Output the [X, Y] coordinate of the center of the cell containing the given text.  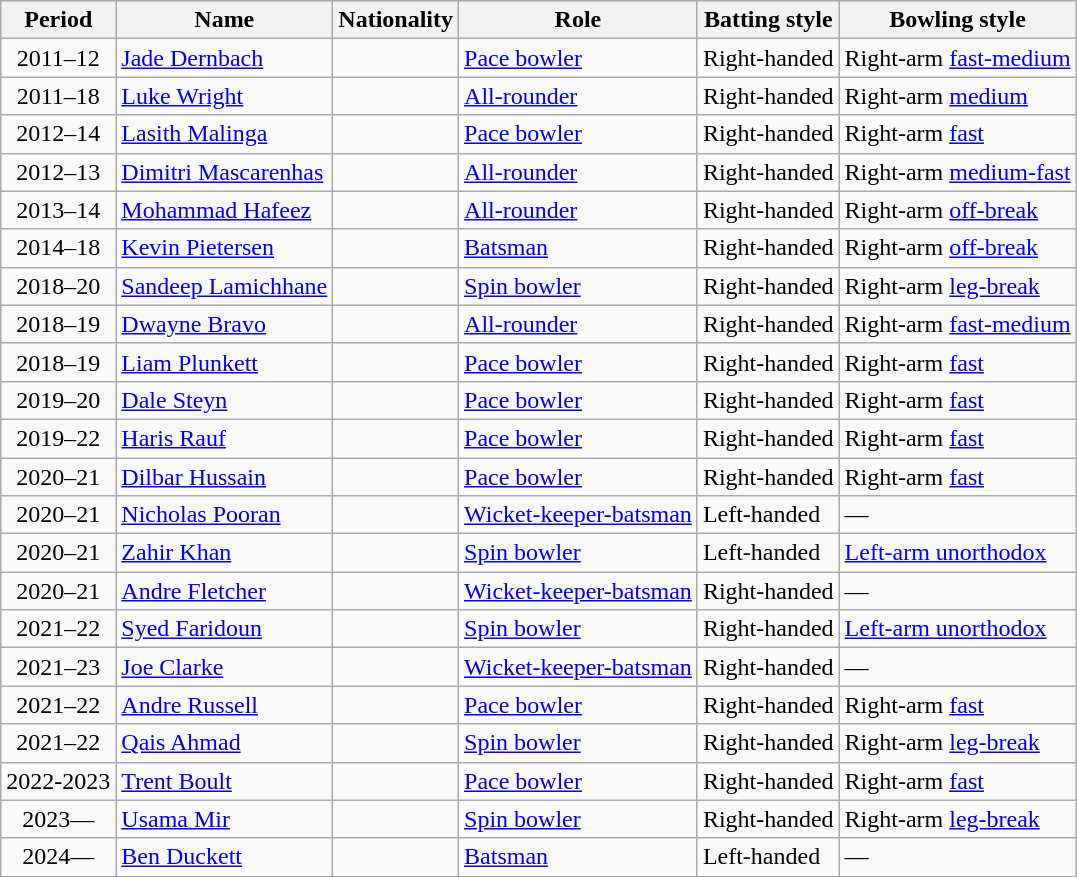
2012–13 [58, 172]
Bowling style [958, 20]
Ben Duckett [224, 857]
Mohammad Hafeez [224, 210]
Joe Clarke [224, 667]
Andre Fletcher [224, 591]
Kevin Pietersen [224, 248]
2011–18 [58, 96]
Dilbar Hussain [224, 477]
Trent Boult [224, 781]
Role [578, 20]
Dale Steyn [224, 400]
2022-2023 [58, 781]
2014–18 [58, 248]
Luke Wright [224, 96]
Usama Mir [224, 819]
Dwayne Bravo [224, 324]
Syed Faridoun [224, 629]
2023— [58, 819]
2013–14 [58, 210]
2021–23 [58, 667]
Nationality [396, 20]
Jade Dernbach [224, 58]
Zahir Khan [224, 553]
Period [58, 20]
Lasith Malinga [224, 134]
Liam Plunkett [224, 362]
Right-arm medium-fast [958, 172]
2019–22 [58, 438]
2019–20 [58, 400]
Sandeep Lamichhane [224, 286]
2011–12 [58, 58]
Right-arm medium [958, 96]
2024— [58, 857]
2012–14 [58, 134]
2018–20 [58, 286]
Name [224, 20]
Andre Russell [224, 705]
Dimitri Mascarenhas [224, 172]
Haris Rauf [224, 438]
Nicholas Pooran [224, 515]
Batting style [768, 20]
Qais Ahmad [224, 743]
